Find where the given text appears and provide that cell's center as (x, y) coordinate. 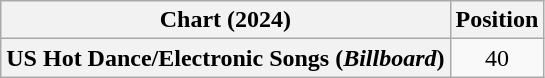
US Hot Dance/Electronic Songs (Billboard) (226, 58)
40 (497, 58)
Chart (2024) (226, 20)
Position (497, 20)
